Search for the cell housing the specified text and yield its [X, Y] center coordinate. 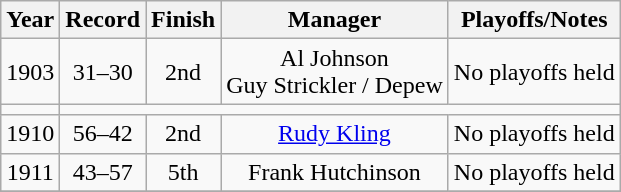
Frank Hutchinson [335, 172]
5th [184, 172]
Year [30, 20]
1911 [30, 172]
1910 [30, 134]
56–42 [103, 134]
Al Johnson Guy Strickler / Depew [335, 72]
Record [103, 20]
1903 [30, 72]
31–30 [103, 72]
Manager [335, 20]
Rudy Kling [335, 134]
Finish [184, 20]
43–57 [103, 172]
Playoffs/Notes [534, 20]
